Scan for the cell matching the given text and deliver its [x, y] coordinate at center. 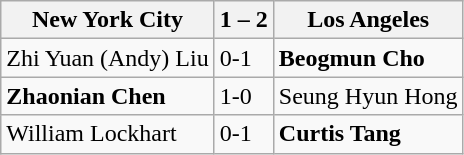
William Lockhart [108, 134]
Curtis Tang [368, 134]
Los Angeles [368, 20]
1-0 [244, 96]
Zhaonian Chen [108, 96]
Seung Hyun Hong [368, 96]
1 – 2 [244, 20]
New York City [108, 20]
Beogmun Cho [368, 58]
Zhi Yuan (Andy) Liu [108, 58]
